Determine the [X, Y] coordinate at the center of the cell enclosing the given text.  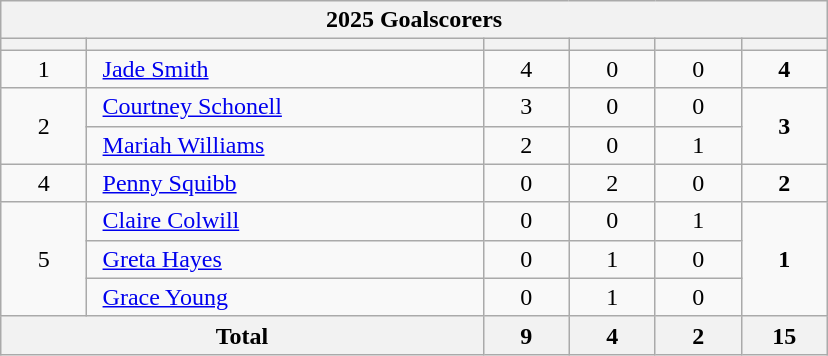
Grace Young [285, 297]
Jade Smith [285, 69]
15 [784, 335]
Mariah Williams [285, 145]
Courtney Schonell [285, 107]
5 [44, 259]
Greta Hayes [285, 259]
Claire Colwill [285, 221]
9 [526, 335]
Total [242, 335]
Penny Squibb [285, 183]
2025 Goalscorers [414, 20]
